Determine the (X, Y) coordinate at the center of the cell enclosing the given text.  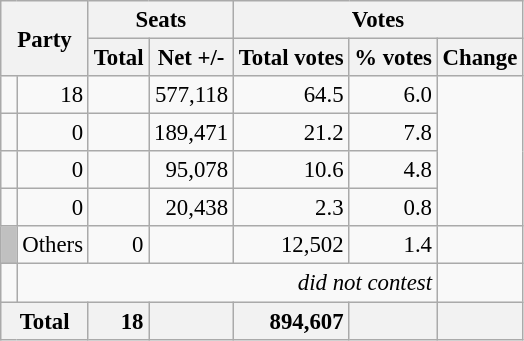
64.5 (290, 95)
21.2 (290, 133)
Total votes (290, 58)
12,502 (290, 245)
2.3 (290, 208)
Change (480, 58)
894,607 (290, 321)
Seats (160, 20)
Votes (378, 20)
95,078 (192, 170)
189,471 (192, 133)
1.4 (393, 245)
Party (45, 38)
Net +/- (192, 58)
% votes (393, 58)
did not contest (227, 283)
20,438 (192, 208)
10.6 (290, 170)
Others (52, 245)
6.0 (393, 95)
0.8 (393, 208)
577,118 (192, 95)
7.8 (393, 133)
4.8 (393, 170)
